From the cell containing the given text, extract its center point as [x, y] coordinate. 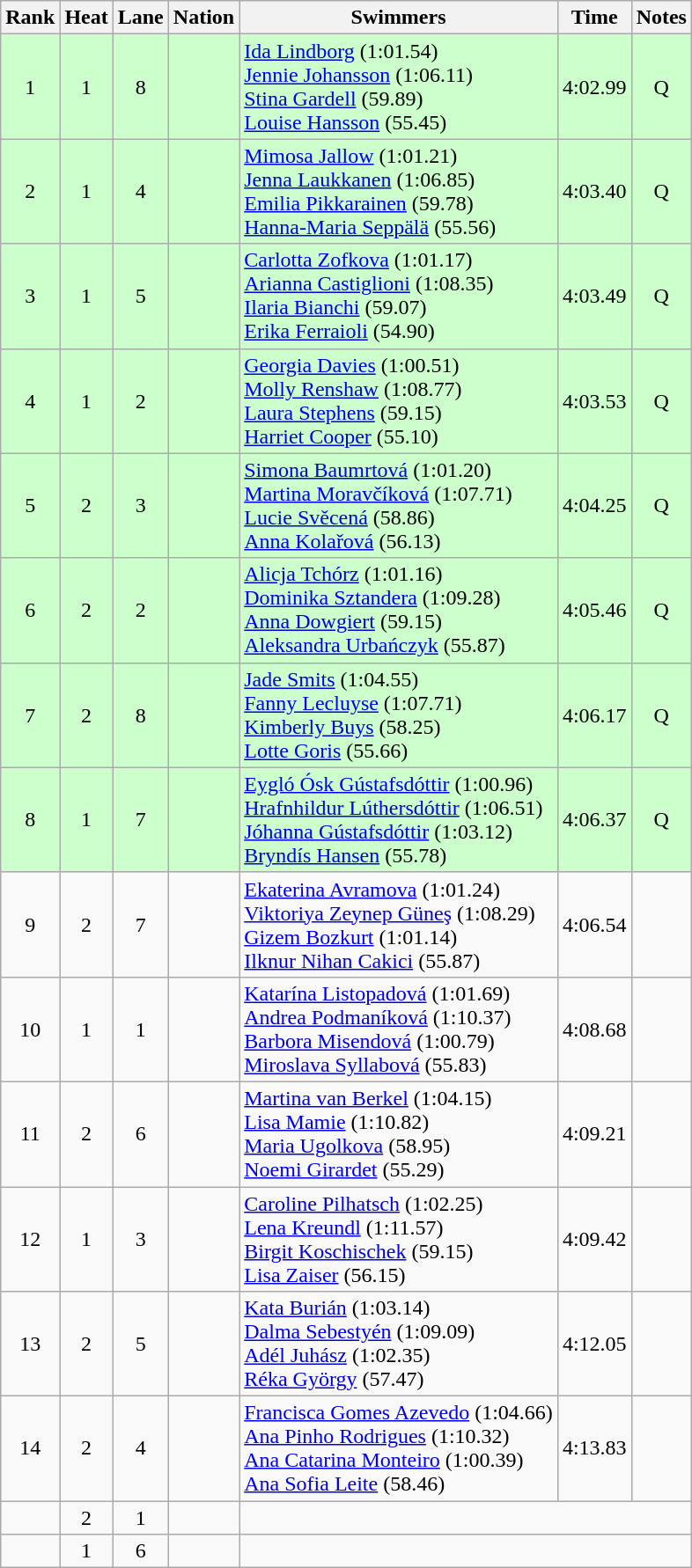
Georgia Davies (1:00.51)Molly Renshaw (1:08.77)Laura Stephens (59.15)Harriet Cooper (55.10) [399, 401]
Jade Smits (1:04.55)Fanny Lecluyse (1:07.71)Kimberly Buys (58.25)Lotte Goris (55.66) [399, 714]
4:09.42 [594, 1239]
Heat [86, 18]
12 [30, 1239]
4:06.37 [594, 820]
4:06.17 [594, 714]
4:05.46 [594, 611]
Rank [30, 18]
Martina van Berkel (1:04.15)Lisa Mamie (1:10.82)Maria Ugolkova (58.95)Noemi Girardet (55.29) [399, 1133]
13 [30, 1345]
4:02.99 [594, 86]
4:03.40 [594, 192]
10 [30, 1029]
4:12.05 [594, 1345]
Nation [203, 18]
Time [594, 18]
Ida Lindborg (1:01.54)Jennie Johansson (1:06.11)Stina Gardell (59.89)Louise Hansson (55.45) [399, 86]
4:04.25 [594, 505]
14 [30, 1448]
Caroline Pilhatsch (1:02.25)Lena Kreundl (1:11.57)Birgit Koschischek (59.15)Lisa Zaiser (56.15) [399, 1239]
Simona Baumrtová (1:01.20)Martina Moravčíková (1:07.71)Lucie Svěcená (58.86)Anna Kolařová (56.13) [399, 505]
Alicja Tchórz (1:01.16)Dominika Sztandera (1:09.28)Anna Dowgiert (59.15)Aleksandra Urbańczyk (55.87) [399, 611]
Francisca Gomes Azevedo (1:04.66)Ana Pinho Rodrigues (1:10.32)Ana Catarina Monteiro (1:00.39)Ana Sofia Leite (58.46) [399, 1448]
Eygló Ósk Gústafsdóttir (1:00.96)Hrafnhildur Lúthersdóttir (1:06.51)Jóhanna Gústafsdóttir (1:03.12)Bryndís Hansen (55.78) [399, 820]
Notes [661, 18]
4:09.21 [594, 1133]
4:06.54 [594, 924]
Lane [141, 18]
Katarína Listopadová (1:01.69)Andrea Podmaníková (1:10.37)Barbora Misendová (1:00.79)Miroslava Syllabová (55.83) [399, 1029]
9 [30, 924]
4:13.83 [594, 1448]
11 [30, 1133]
Swimmers [399, 18]
4:08.68 [594, 1029]
Mimosa Jallow (1:01.21)Jenna Laukkanen (1:06.85)Emilia Pikkarainen (59.78)Hanna-Maria Seppälä (55.56) [399, 192]
Kata Burián (1:03.14)Dalma Sebestyén (1:09.09)Adél Juhász (1:02.35)Réka György (57.47) [399, 1345]
Ekaterina Avramova (1:01.24)Viktoriya Zeynep Güneş (1:08.29)Gizem Bozkurt (1:01.14)Ilknur Nihan Cakici (55.87) [399, 924]
4:03.49 [594, 296]
Carlotta Zofkova (1:01.17)Arianna Castiglioni (1:08.35)Ilaria Bianchi (59.07)Erika Ferraioli (54.90) [399, 296]
4:03.53 [594, 401]
